Capture the cell that displays the provided text and extract its [X, Y] central coordinate. 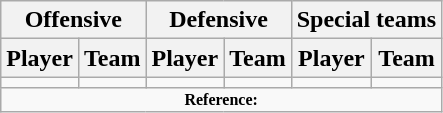
Reference: [222, 100]
Special teams [366, 20]
Offensive [74, 20]
Defensive [218, 20]
